Search for the cell housing the specified text and yield its (x, y) center coordinate. 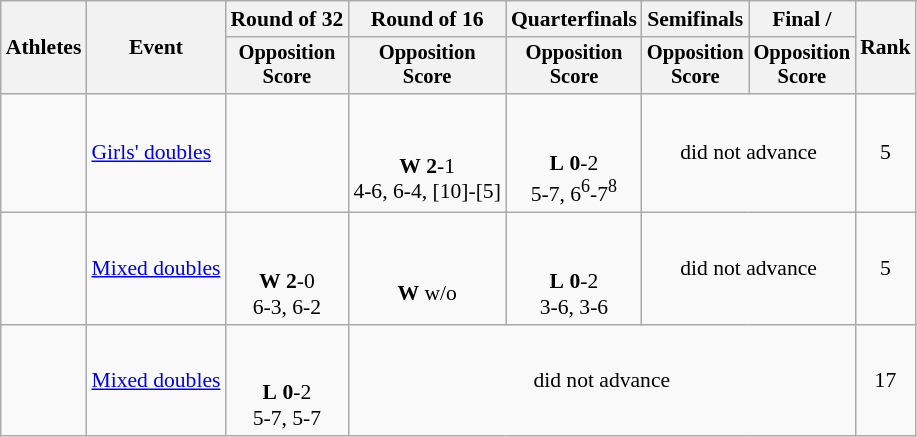
17 (886, 380)
W 2-1 4-6, 6-4, [10]-[5] (427, 153)
Round of 32 (286, 19)
Semifinals (696, 19)
W w/o (427, 268)
Athletes (44, 48)
Quarterfinals (574, 19)
Event (156, 48)
Girls' doubles (156, 153)
L 0-2 5-7, 66-78 (574, 153)
Final / (802, 19)
L 0-2 5-7, 5-7 (286, 380)
Rank (886, 48)
L 0-2 3-6, 3-6 (574, 268)
W 2-0 6-3, 6-2 (286, 268)
Round of 16 (427, 19)
